Find where the given text appears and provide that cell's center as (X, Y) coordinate. 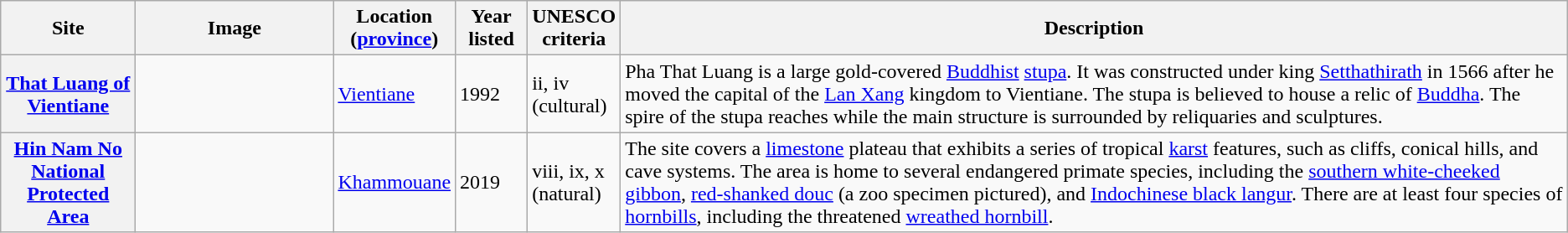
Vientiane (395, 94)
Image (235, 28)
Location (province) (395, 28)
Hin Nam No National Protected Area (69, 183)
That Luang of Vientiane (69, 94)
ii, iv (cultural) (575, 94)
Description (1094, 28)
viii, ix, x (natural) (575, 183)
1992 (492, 94)
UNESCO criteria (575, 28)
Year listed (492, 28)
Khammouane (395, 183)
2019 (492, 183)
Site (69, 28)
